From the cell containing the given text, extract its center point as (x, y) coordinate. 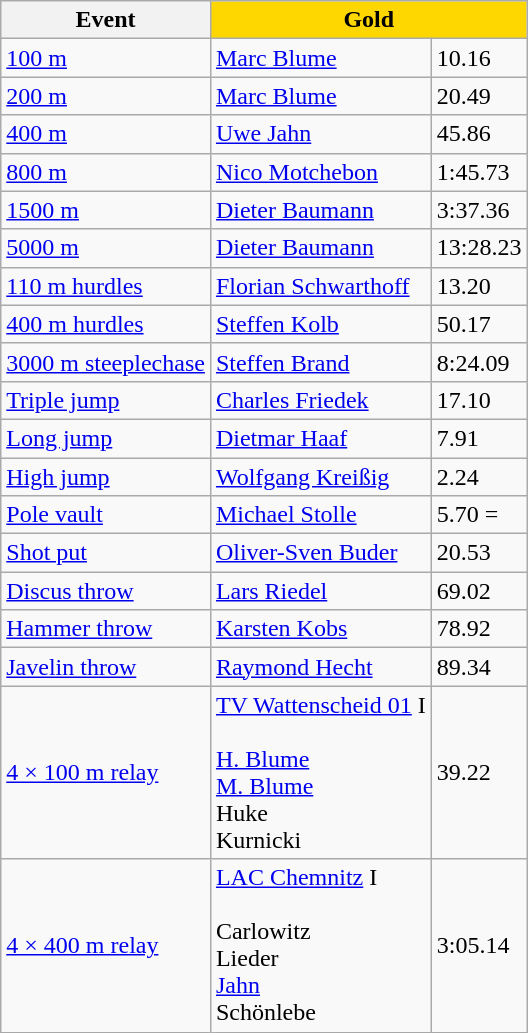
Steffen Kolb (320, 324)
Shot put (106, 553)
3000 m steeplechase (106, 362)
Charles Friedek (320, 400)
Oliver-Sven Buder (320, 553)
Dietmar Haaf (320, 438)
10.16 (479, 58)
39.22 (479, 772)
Lars Riedel (320, 591)
50.17 (479, 324)
200 m (106, 96)
3:05.14 (479, 946)
100 m (106, 58)
17.10 (479, 400)
Event (106, 20)
110 m hurdles (106, 286)
High jump (106, 477)
13:28.23 (479, 248)
3:37.36 (479, 210)
69.02 (479, 591)
Michael Stolle (320, 515)
Nico Motchebon (320, 172)
Long jump (106, 438)
20.53 (479, 553)
Raymond Hecht (320, 667)
Florian Schwarthoff (320, 286)
5.70 = (479, 515)
TV Wattenscheid 01 I H. Blume M. Blume Huke Kurnicki (320, 772)
5000 m (106, 248)
Wolfgang Kreißig (320, 477)
1:45.73 (479, 172)
Javelin throw (106, 667)
7.91 (479, 438)
400 m hurdles (106, 324)
Hammer throw (106, 629)
45.86 (479, 134)
1500 m (106, 210)
Steffen Brand (320, 362)
89.34 (479, 667)
Karsten Kobs (320, 629)
20.49 (479, 96)
4 × 100 m relay (106, 772)
Triple jump (106, 400)
Gold (368, 20)
8:24.09 (479, 362)
13.20 (479, 286)
4 × 400 m relay (106, 946)
Discus throw (106, 591)
78.92 (479, 629)
400 m (106, 134)
2.24 (479, 477)
LAC Chemnitz I Carlowitz Lieder Jahn Schönlebe (320, 946)
800 m (106, 172)
Uwe Jahn (320, 134)
Pole vault (106, 515)
